Return the [X, Y] coordinate for the center point of the cell that contains the specified text.  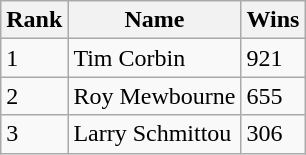
3 [34, 134]
1 [34, 58]
Wins [273, 20]
921 [273, 58]
2 [34, 96]
Roy Mewbourne [154, 96]
Rank [34, 20]
306 [273, 134]
Name [154, 20]
Tim Corbin [154, 58]
Larry Schmittou [154, 134]
655 [273, 96]
